Pinpoint the cell where the given text exists, returning its (x, y) midpoint coordinate. 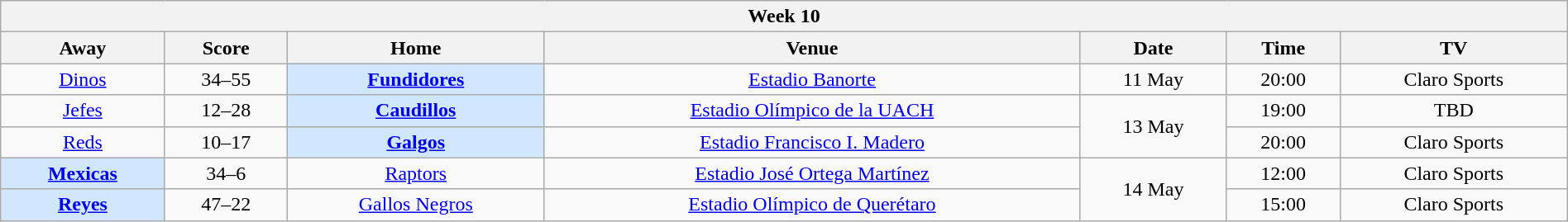
34–55 (226, 79)
Jefes (83, 111)
11 May (1153, 79)
Mexicas (83, 173)
13 May (1153, 126)
Venue (812, 48)
Estadio Francisco I. Madero (812, 142)
Estadio Olímpico de la UACH (812, 111)
Galgos (415, 142)
Score (226, 48)
10–17 (226, 142)
15:00 (1284, 205)
Caudillos (415, 111)
Home (415, 48)
Reds (83, 142)
Week 10 (784, 17)
12–28 (226, 111)
19:00 (1284, 111)
47–22 (226, 205)
Fundidores (415, 79)
Estadio Banorte (812, 79)
Dinos (83, 79)
Estadio Olímpico de Querétaro (812, 205)
TBD (1454, 111)
34–6 (226, 173)
Time (1284, 48)
TV (1454, 48)
Reyes (83, 205)
Date (1153, 48)
Away (83, 48)
14 May (1153, 189)
Gallos Negros (415, 205)
Raptors (415, 173)
12:00 (1284, 173)
Estadio José Ortega Martínez (812, 173)
